For the text-containing cell, return its midpoint in [X, Y] coordinate format. 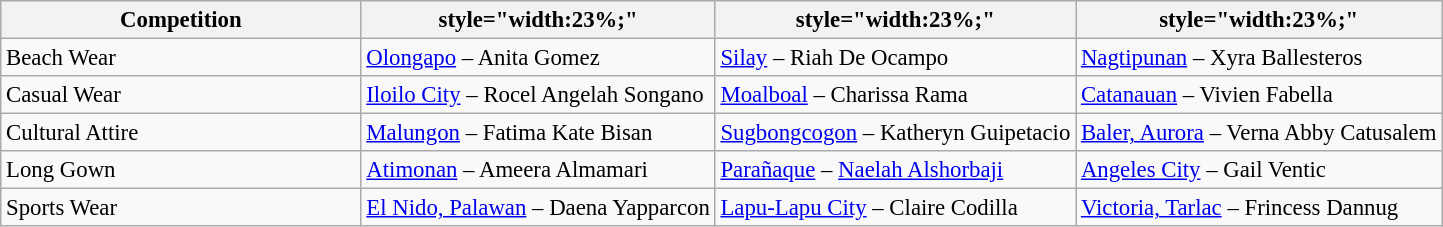
Victoria, Tarlac – Frincess Dannug [1259, 208]
Cultural Attire [181, 133]
Angeles City – Gail Ventic [1259, 170]
Silay – Riah De Ocampo [895, 58]
Moalboal – Charissa Rama [895, 95]
Sports Wear [181, 208]
Malungon – Fatima Kate Bisan [538, 133]
El Nido, Palawan – Daena Yapparcon [538, 208]
Lapu-Lapu City – Claire Codilla [895, 208]
Nagtipunan – Xyra Ballesteros [1259, 58]
Long Gown [181, 170]
Competition [181, 20]
Iloilo City – Rocel Angelah Songano [538, 95]
Atimonan – Ameera Almamari [538, 170]
Olongapo – Anita Gomez [538, 58]
Baler, Aurora – Verna Abby Catusalem [1259, 133]
Casual Wear [181, 95]
Sugbongcogon – Katheryn Guipetacio [895, 133]
Parañaque – Naelah Alshorbaji [895, 170]
Catanauan – Vivien Fabella [1259, 95]
Beach Wear [181, 58]
